Extract the [x, y] coordinate from the center of the cell holding the provided text.  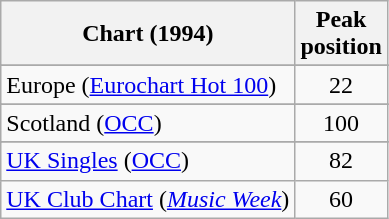
Chart (1994) [148, 34]
UK Singles (OCC) [148, 161]
22 [341, 85]
Peakposition [341, 34]
UK Club Chart (Music Week) [148, 199]
82 [341, 161]
60 [341, 199]
100 [341, 123]
Scotland (OCC) [148, 123]
Europe (Eurochart Hot 100) [148, 85]
